Pinpoint the cell where the given text exists, returning its (x, y) midpoint coordinate. 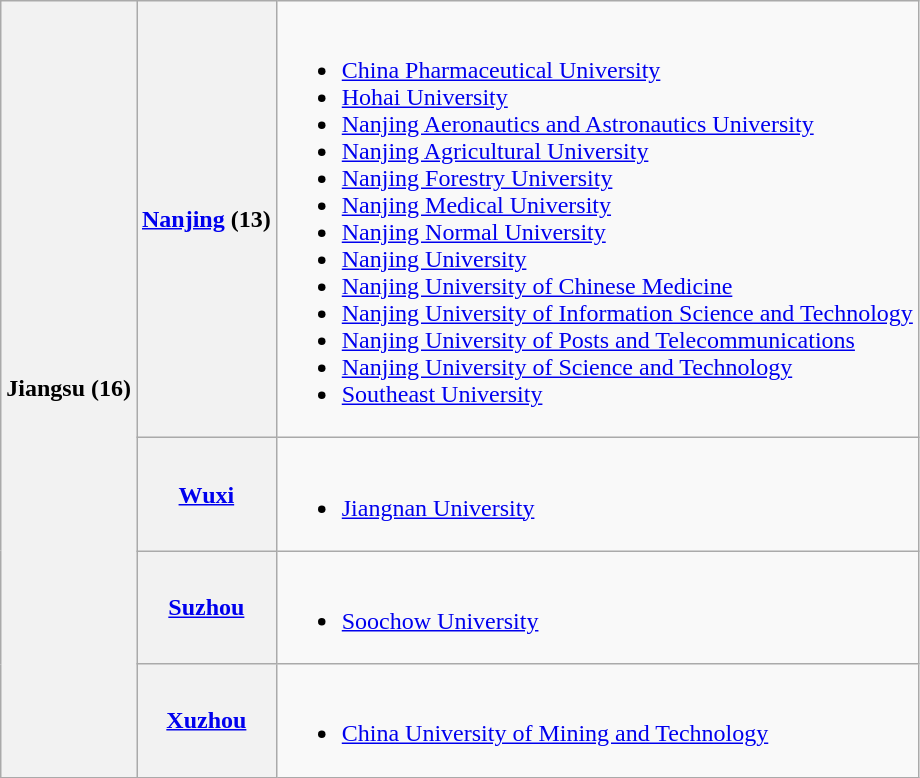
China University of Mining and Technology (597, 720)
Jiangsu (16) (69, 389)
Nanjing (13) (206, 220)
Jiangnan University (597, 494)
Xuzhou (206, 720)
Suzhou (206, 608)
Soochow University (597, 608)
Wuxi (206, 494)
